From the cell containing the given text, extract its center point as (X, Y) coordinate. 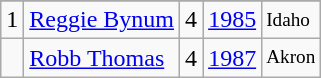
1987 (232, 58)
1985 (232, 20)
Akron (291, 58)
1 (12, 20)
Robb Thomas (102, 58)
Reggie Bynum (102, 20)
Idaho (291, 20)
